Locate the cell with the specified text and output its (X, Y) center coordinate. 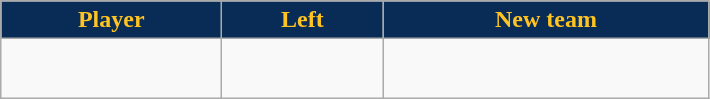
Player (112, 20)
Left (302, 20)
New team (546, 20)
